Extract the (x, y) coordinate from the center of the cell holding the provided text.  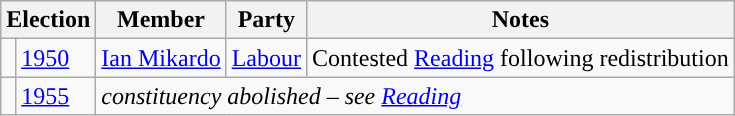
1955 (56, 96)
Notes (521, 20)
constituency abolished – see Reading (415, 96)
Member (161, 20)
Ian Mikardo (161, 58)
Election (48, 20)
Party (266, 20)
Labour (266, 58)
1950 (56, 58)
Contested Reading following redistribution (521, 58)
